Locate the cell with the specified text and output its [X, Y] center coordinate. 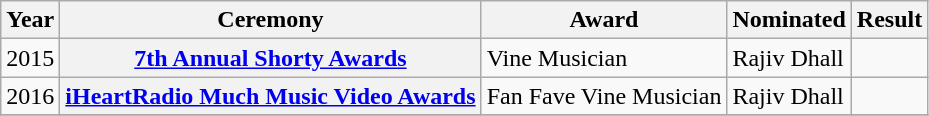
Ceremony [270, 20]
7th Annual Shorty Awards [270, 58]
iHeartRadio Much Music Video Awards [270, 96]
2016 [30, 96]
Fan Fave Vine Musician [604, 96]
Award [604, 20]
2015 [30, 58]
Year [30, 20]
Nominated [789, 20]
Result [889, 20]
Vine Musician [604, 58]
